Capture the cell that displays the provided text and extract its [x, y] central coordinate. 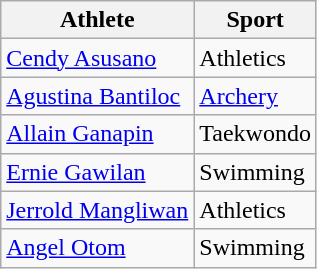
Agustina Bantiloc [98, 96]
Cendy Asusano [98, 58]
Allain Ganapin [98, 134]
Archery [256, 96]
Sport [256, 20]
Athlete [98, 20]
Taekwondo [256, 134]
Ernie Gawilan [98, 172]
Angel Otom [98, 248]
Jerrold Mangliwan [98, 210]
